Identify which cell holds the provided text, then report its (X, Y) central coordinate. 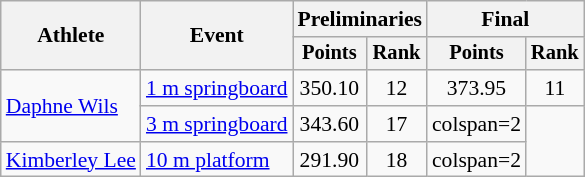
11 (555, 88)
1 m springboard (217, 88)
Athlete (71, 36)
Daphne Wils (71, 106)
17 (396, 124)
343.60 (330, 124)
Event (217, 36)
3 m springboard (217, 124)
Final (506, 19)
350.10 (330, 88)
373.95 (476, 88)
Preliminaries (360, 19)
12 (396, 88)
colspan=2 (476, 124)
